From the cell containing the given text, extract its center point as [x, y] coordinate. 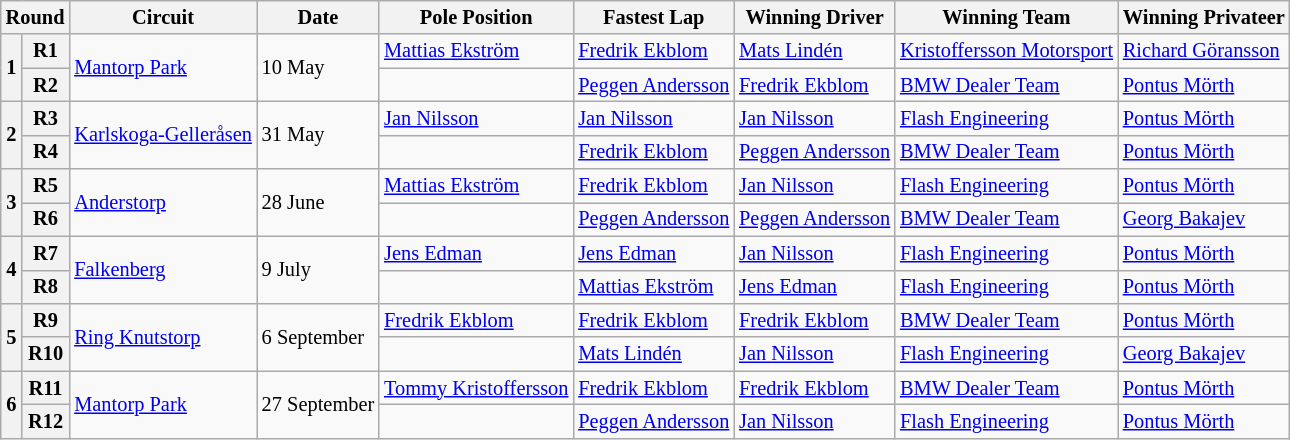
Kristoffersson Motorsport [1006, 51]
R11 [46, 388]
6 September [318, 336]
Winning Team [1006, 17]
Karlskoga-Gelleråsen [162, 134]
3 [12, 202]
R10 [46, 354]
9 July [318, 270]
Winning Driver [814, 17]
Date [318, 17]
Richard Göransson [1204, 51]
R9 [46, 320]
1 [12, 68]
31 May [318, 134]
R2 [46, 85]
R6 [46, 219]
Fastest Lap [654, 17]
R5 [46, 186]
Circuit [162, 17]
R8 [46, 287]
4 [12, 270]
Ring Knutstorp [162, 336]
R12 [46, 421]
Round [36, 17]
R4 [46, 152]
Pole Position [476, 17]
6 [12, 404]
27 September [318, 404]
10 May [318, 68]
28 June [318, 202]
2 [12, 134]
5 [12, 336]
Falkenberg [162, 270]
R7 [46, 253]
R1 [46, 51]
Anderstorp [162, 202]
Tommy Kristoffersson [476, 388]
R3 [46, 118]
Winning Privateer [1204, 17]
